Detect which cell encompasses the target text, then output its [X, Y] center coordinate. 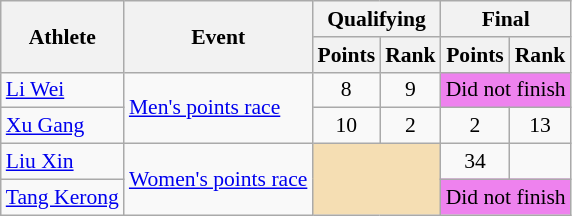
Final [506, 19]
10 [346, 126]
Event [218, 36]
Liu Xin [62, 162]
9 [410, 90]
13 [540, 126]
Women's points race [218, 180]
Qualifying [376, 19]
34 [476, 162]
Li Wei [62, 90]
Tang Kerong [62, 197]
8 [346, 90]
Athlete [62, 36]
Men's points race [218, 108]
Xu Gang [62, 126]
